Scan for the cell matching the given text and deliver its [x, y] coordinate at center. 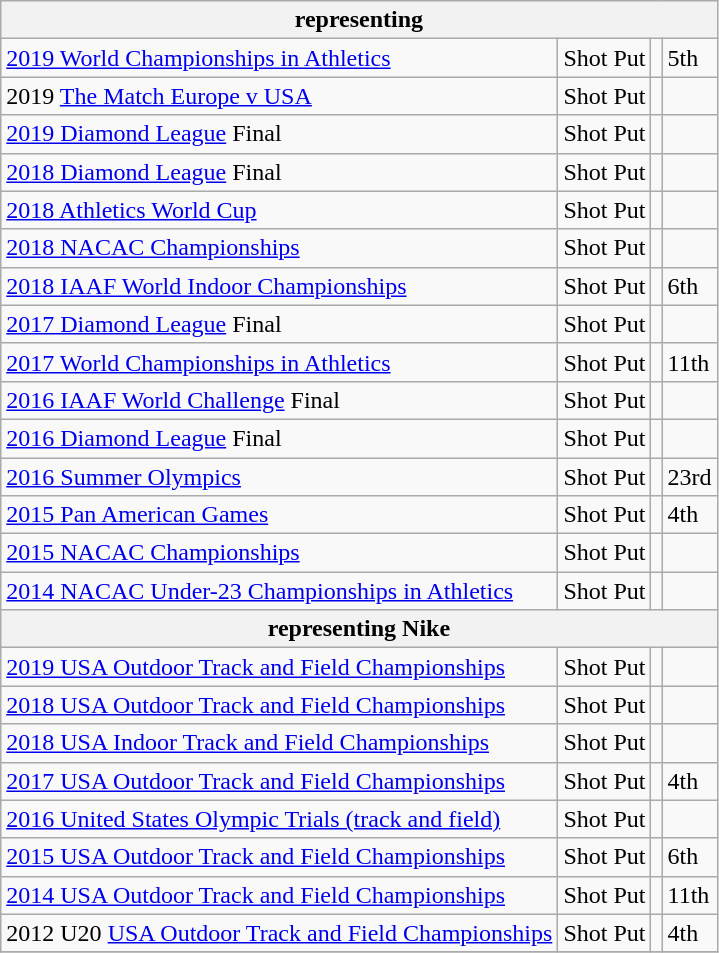
2019 World Championships in Athletics [280, 58]
2016 Summer Olympics [280, 477]
2017 USA Outdoor Track and Field Championships [280, 781]
5th [690, 58]
2015 Pan American Games [280, 515]
2016 United States Olympic Trials (track and field) [280, 819]
2012 U20 USA Outdoor Track and Field Championships [280, 933]
2019 USA Outdoor Track and Field Championships [280, 667]
representing Nike [359, 629]
2017 Diamond League Final [280, 324]
2018 Diamond League Final [280, 172]
2019 The Match Europe v USA [280, 96]
2015 USA Outdoor Track and Field Championships [280, 857]
representing [359, 20]
2016 Diamond League Final [280, 438]
2014 NACAC Under-23 Championships in Athletics [280, 591]
2019 Diamond League Final [280, 134]
2014 USA Outdoor Track and Field Championships [280, 895]
23rd [690, 477]
2018 Athletics World Cup [280, 210]
2015 NACAC Championships [280, 553]
2018 USA Outdoor Track and Field Championships [280, 705]
2018 USA Indoor Track and Field Championships [280, 743]
2017 World Championships in Athletics [280, 362]
2018 NACAC Championships [280, 248]
2018 IAAF World Indoor Championships [280, 286]
2016 IAAF World Challenge Final [280, 400]
